For the text-containing cell, return its midpoint in (x, y) coordinate format. 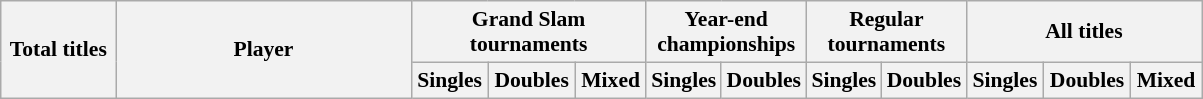
Year-endchampionships (726, 32)
Player (264, 50)
Regulartournaments (886, 32)
All titles (1084, 32)
Grand Slamtournaments (528, 32)
Total titles (58, 50)
